From the cell containing the given text, extract its center point as [x, y] coordinate. 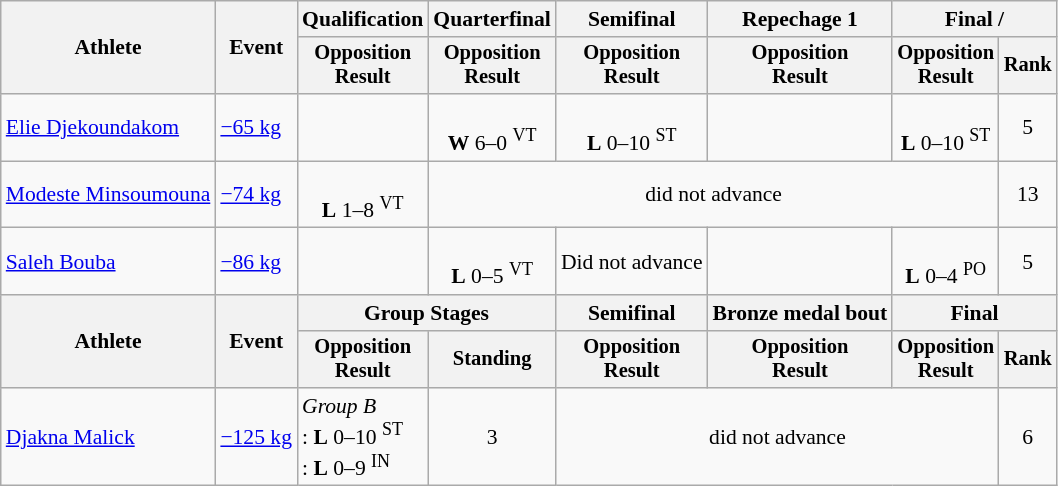
Final [974, 313]
Group Stages [426, 313]
−86 kg [256, 262]
Did not advance [632, 262]
Qualification [362, 19]
Saleh Bouba [108, 262]
Group B: L 0–10 ST: L 0–9 IN [362, 437]
L 1–8 VT [362, 194]
Modeste Minsoumouna [108, 194]
−65 kg [256, 128]
Final / [974, 19]
L 0–4 PO [946, 262]
Djakna Malick [108, 437]
13 [1028, 194]
Standing [492, 360]
−125 kg [256, 437]
W 6–0 VT [492, 128]
Elie Djekoundakom [108, 128]
Quarterfinal [492, 19]
Bronze medal bout [800, 313]
Repechage 1 [800, 19]
6 [1028, 437]
−74 kg [256, 194]
L 0–5 VT [492, 262]
3 [492, 437]
